Return the [x, y] coordinate for the center point of the cell that contains the specified text.  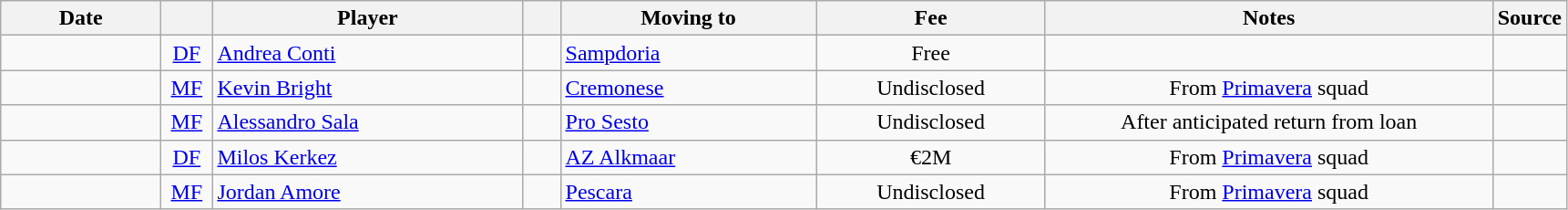
Moving to [689, 18]
€2M [931, 157]
Pro Sesto [689, 122]
Kevin Bright [368, 88]
AZ Alkmaar [689, 157]
Alessandro Sala [368, 122]
Jordan Amore [368, 192]
Cremonese [689, 88]
Milos Kerkez [368, 157]
Pescara [689, 192]
Source [1529, 18]
Sampdoria [689, 53]
After anticipated return from loan [1268, 122]
Free [931, 53]
Player [368, 18]
Notes [1268, 18]
Fee [931, 18]
Andrea Conti [368, 53]
Date [81, 18]
